Determine the (X, Y) coordinate at the center of the cell enclosing the given text.  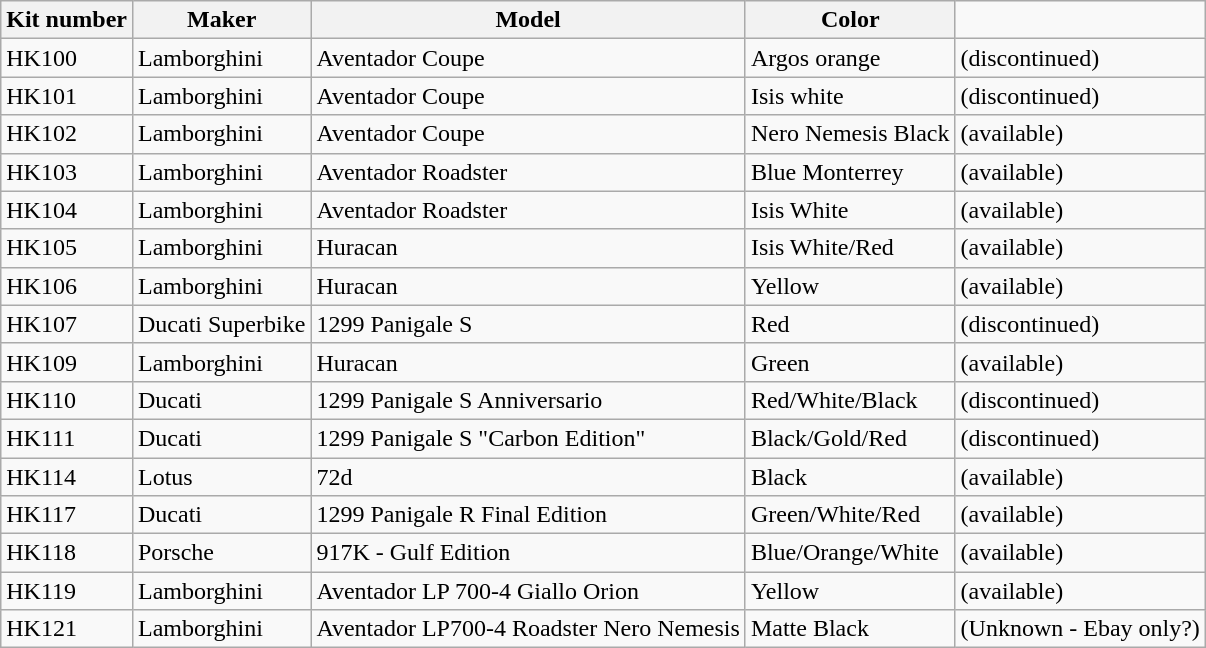
Nero Nemesis Black (850, 134)
Lotus (221, 477)
Green/White/Red (850, 515)
Aventador LP 700-4 Giallo Orion (528, 591)
HK121 (67, 629)
Kit number (67, 20)
HK118 (67, 553)
Porsche (221, 553)
Maker (221, 20)
72d (528, 477)
1299 Panigale R Final Edition (528, 515)
Isis White (850, 210)
Matte Black (850, 629)
Red/White/Black (850, 400)
917K - Gulf Edition (528, 553)
HK104 (67, 210)
Color (850, 20)
Green (850, 362)
1299 Panigale S Anniversario (528, 400)
HK100 (67, 58)
HK101 (67, 96)
HK103 (67, 172)
Black (850, 477)
HK111 (67, 438)
1299 Panigale S (528, 324)
HK119 (67, 591)
HK110 (67, 400)
Argos orange (850, 58)
Black/Gold/Red (850, 438)
Blue/Orange/White (850, 553)
1299 Panigale S "Carbon Edition" (528, 438)
HK117 (67, 515)
HK106 (67, 286)
HK105 (67, 248)
(Unknown - Ebay only?) (1080, 629)
Red (850, 324)
HK114 (67, 477)
Blue Monterrey (850, 172)
HK102 (67, 134)
Model (528, 20)
HK109 (67, 362)
HK107 (67, 324)
Isis White/Red (850, 248)
Isis white (850, 96)
Aventador LP700-4 Roadster Nero Nemesis (528, 629)
Ducati Superbike (221, 324)
